Scan for the cell matching the given text and deliver its [x, y] coordinate at center. 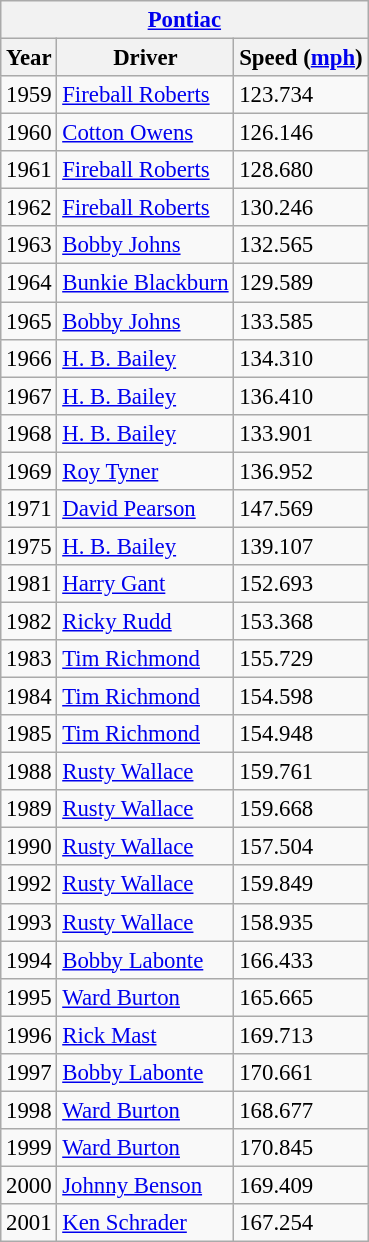
136.952 [301, 471]
1968 [29, 433]
133.585 [301, 321]
2000 [29, 1185]
1961 [29, 170]
1997 [29, 1073]
153.368 [301, 621]
147.569 [301, 509]
167.254 [301, 1223]
165.665 [301, 997]
1959 [29, 95]
Bunkie Blackburn [146, 283]
Johnny Benson [146, 1185]
154.948 [301, 734]
132.565 [301, 245]
1995 [29, 997]
133.901 [301, 433]
1999 [29, 1148]
152.693 [301, 584]
1962 [29, 208]
169.713 [301, 1035]
1960 [29, 133]
Ricky Rudd [146, 621]
Cotton Owens [146, 133]
1969 [29, 471]
1966 [29, 358]
1988 [29, 772]
134.310 [301, 358]
155.729 [301, 659]
139.107 [301, 546]
1982 [29, 621]
166.433 [301, 960]
136.410 [301, 396]
159.761 [301, 772]
129.589 [301, 283]
154.598 [301, 697]
Year [29, 58]
1983 [29, 659]
1975 [29, 546]
126.146 [301, 133]
2001 [29, 1223]
1994 [29, 960]
130.246 [301, 208]
123.734 [301, 95]
1996 [29, 1035]
159.668 [301, 809]
Pontiac [184, 20]
Rick Mast [146, 1035]
1993 [29, 922]
Roy Tyner [146, 471]
Harry Gant [146, 584]
1984 [29, 697]
Speed (mph) [301, 58]
158.935 [301, 922]
1981 [29, 584]
1998 [29, 1110]
1967 [29, 396]
169.409 [301, 1185]
1985 [29, 734]
David Pearson [146, 509]
1990 [29, 847]
1989 [29, 809]
170.845 [301, 1148]
1965 [29, 321]
128.680 [301, 170]
1963 [29, 245]
168.677 [301, 1110]
1971 [29, 509]
159.849 [301, 885]
1964 [29, 283]
Ken Schrader [146, 1223]
157.504 [301, 847]
Driver [146, 58]
170.661 [301, 1073]
1992 [29, 885]
